Output the (X, Y) coordinate of the center of the cell containing the given text.  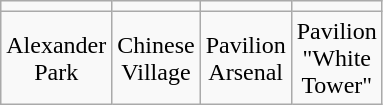
Chinese Village (156, 58)
Pavilion "White Tower" (336, 58)
Pavilion Arsenal (246, 58)
Alexander Park (56, 58)
